For the text-containing cell, return its midpoint in [X, Y] coordinate format. 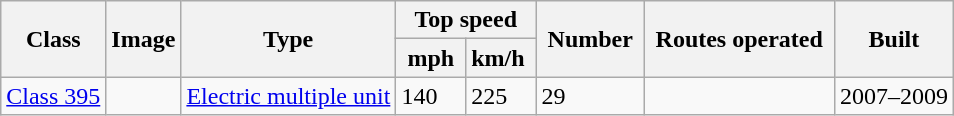
Class 395 [54, 96]
Built [894, 39]
2007–2009 [894, 96]
km/h [501, 58]
Electric multiple unit [288, 96]
Class [54, 39]
Number [590, 39]
Image [144, 39]
140 [431, 96]
Type [288, 39]
Routes operated [739, 39]
29 [590, 96]
Top speed [466, 20]
mph [431, 58]
225 [501, 96]
